Output the (x, y) coordinate of the center of the cell containing the given text.  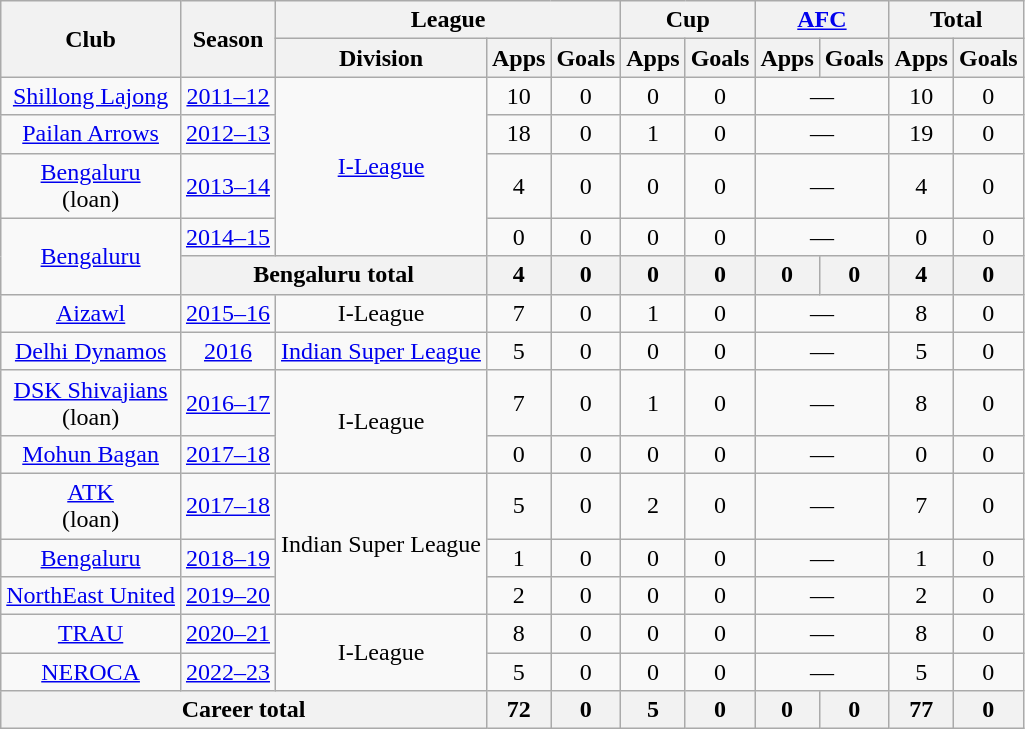
Division (382, 58)
Shillong Lajong (91, 96)
Mohun Bagan (91, 454)
NorthEast United (91, 596)
2013–14 (228, 186)
Bengaluru (loan) (91, 186)
Total (956, 20)
72 (518, 710)
Aizawl (91, 313)
2012–13 (228, 134)
Pailan Arrows (91, 134)
18 (518, 134)
2018–19 (228, 557)
2020–21 (228, 634)
2011–12 (228, 96)
League (448, 20)
19 (921, 134)
2016 (228, 351)
Bengaluru total (333, 275)
ATK (loan) (91, 506)
DSK Shivajians (loan) (91, 402)
AFC (822, 20)
2016–17 (228, 402)
77 (921, 710)
Club (91, 39)
2014–15 (228, 237)
2022–23 (228, 672)
Career total (244, 710)
Delhi Dynamos (91, 351)
Season (228, 39)
NEROCA (91, 672)
TRAU (91, 634)
Cup (688, 20)
2019–20 (228, 596)
2015–16 (228, 313)
